Locate the cell with the specified text and output its (x, y) center coordinate. 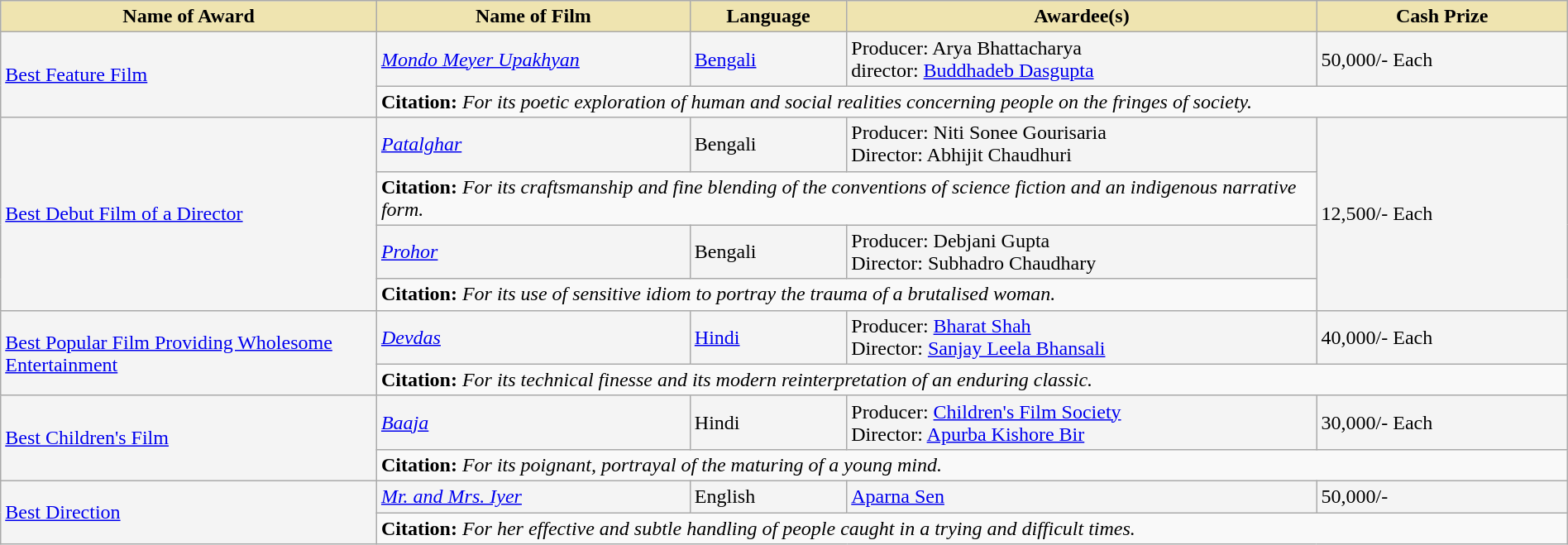
Name of Award (189, 17)
Devdas (533, 337)
30,000/- Each (1442, 422)
Producer: Niti Sonee GourisariaDirector: Abhijit Chaudhuri (1082, 144)
Citation: For her effective and subtle handling of people caught in a trying and difficult times. (972, 528)
Producer: Bharat ShahDirector: Sanjay Leela Bhansali (1082, 337)
50,000/- Each (1442, 60)
Best Feature Film (189, 74)
Citation: For its craftsmanship and fine blending of the conventions of science fiction and an indigenous narrative form. (847, 198)
40,000/- Each (1442, 337)
Producer: Debjani GuptaDirector: Subhadro Chaudhary (1082, 251)
Citation: For its poetic exploration of human and social realities concerning people on the fringes of society. (972, 102)
Citation: For its technical finesse and its modern reinterpretation of an enduring classic. (972, 380)
Producer: Arya Bhattacharyadirector: Buddhadeb Dasgupta (1082, 60)
Cash Prize (1442, 17)
Mr. and Mrs. Iyer (533, 496)
Producer: Children's Film SocietyDirector: Apurba Kishore Bir (1082, 422)
12,500/- Each (1442, 213)
50,000/- (1442, 496)
Language (767, 17)
Baaja (533, 422)
Aparna Sen (1082, 496)
Patalghar (533, 144)
Name of Film (533, 17)
Mondo Meyer Upakhyan (533, 60)
Best Children's Film (189, 438)
Citation: For its poignant, portrayal of the maturing of a young mind. (972, 465)
Best Direction (189, 512)
English (767, 496)
Best Popular Film Providing Wholesome Entertainment (189, 352)
Citation: For its use of sensitive idiom to portray the trauma of a brutalised woman. (847, 294)
Best Debut Film of a Director (189, 213)
Awardee(s) (1082, 17)
Prohor (533, 251)
